For the text-containing cell, return its midpoint in (X, Y) coordinate format. 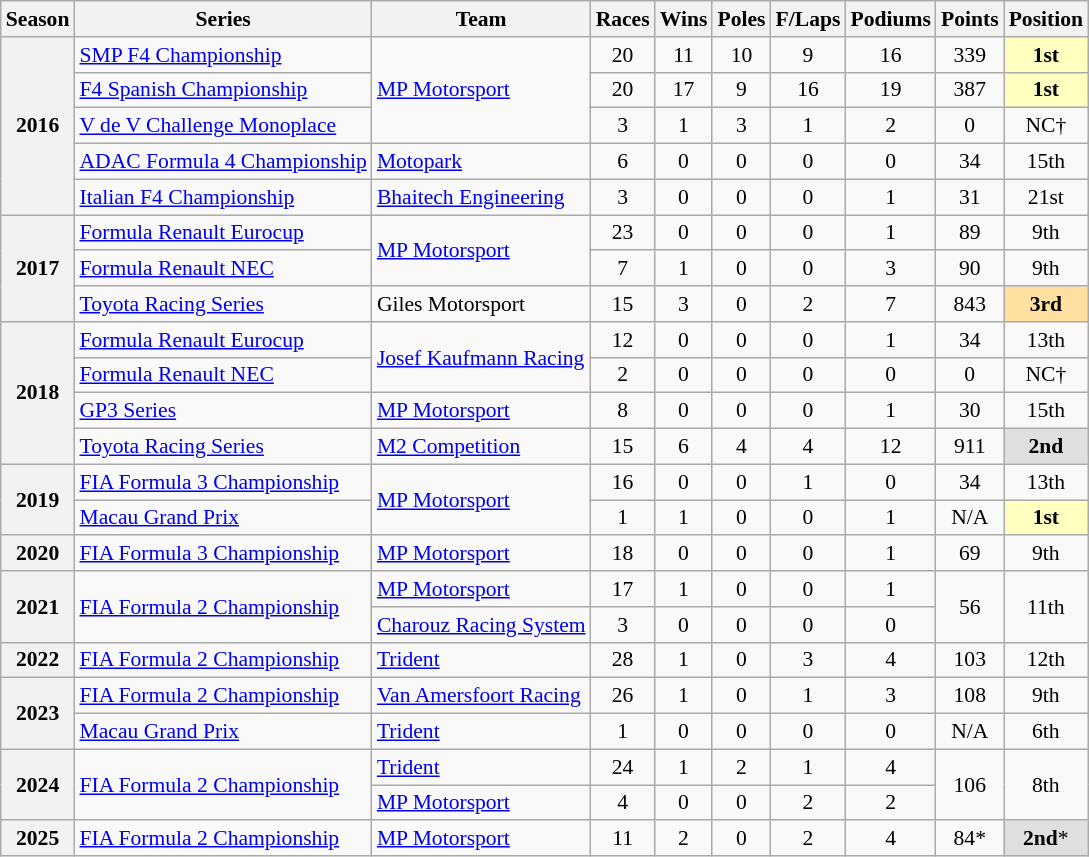
26 (623, 696)
2nd* (1046, 839)
F4 Spanish Championship (222, 90)
28 (623, 660)
21st (1046, 197)
69 (970, 554)
2023 (38, 714)
Van Amersfoort Racing (482, 696)
2017 (38, 268)
Points (970, 19)
19 (890, 90)
90 (970, 269)
Position (1046, 19)
Giles Motorsport (482, 304)
23 (623, 233)
2020 (38, 554)
F/Laps (808, 19)
2024 (38, 784)
108 (970, 696)
2018 (38, 393)
56 (970, 606)
11th (1046, 606)
30 (970, 411)
2021 (38, 606)
Team (482, 19)
84* (970, 839)
6th (1046, 732)
Podiums (890, 19)
387 (970, 90)
106 (970, 784)
V de V Challenge Monoplace (222, 126)
24 (623, 767)
Season (38, 19)
103 (970, 660)
Italian F4 Championship (222, 197)
31 (970, 197)
Races (623, 19)
2nd (1046, 447)
843 (970, 304)
2022 (38, 660)
12th (1046, 660)
8 (623, 411)
911 (970, 447)
ADAC Formula 4 Championship (222, 162)
Wins (684, 19)
339 (970, 55)
Poles (741, 19)
2016 (38, 126)
Motopark (482, 162)
GP3 Series (222, 411)
89 (970, 233)
3rd (1046, 304)
2025 (38, 839)
8th (1046, 784)
Series (222, 19)
10 (741, 55)
M2 Competition (482, 447)
18 (623, 554)
2019 (38, 500)
Charouz Racing System (482, 625)
Bhaitech Engineering (482, 197)
SMP F4 Championship (222, 55)
Josef Kaufmann Racing (482, 358)
